Return [X, Y] of the center of cell containing provided text 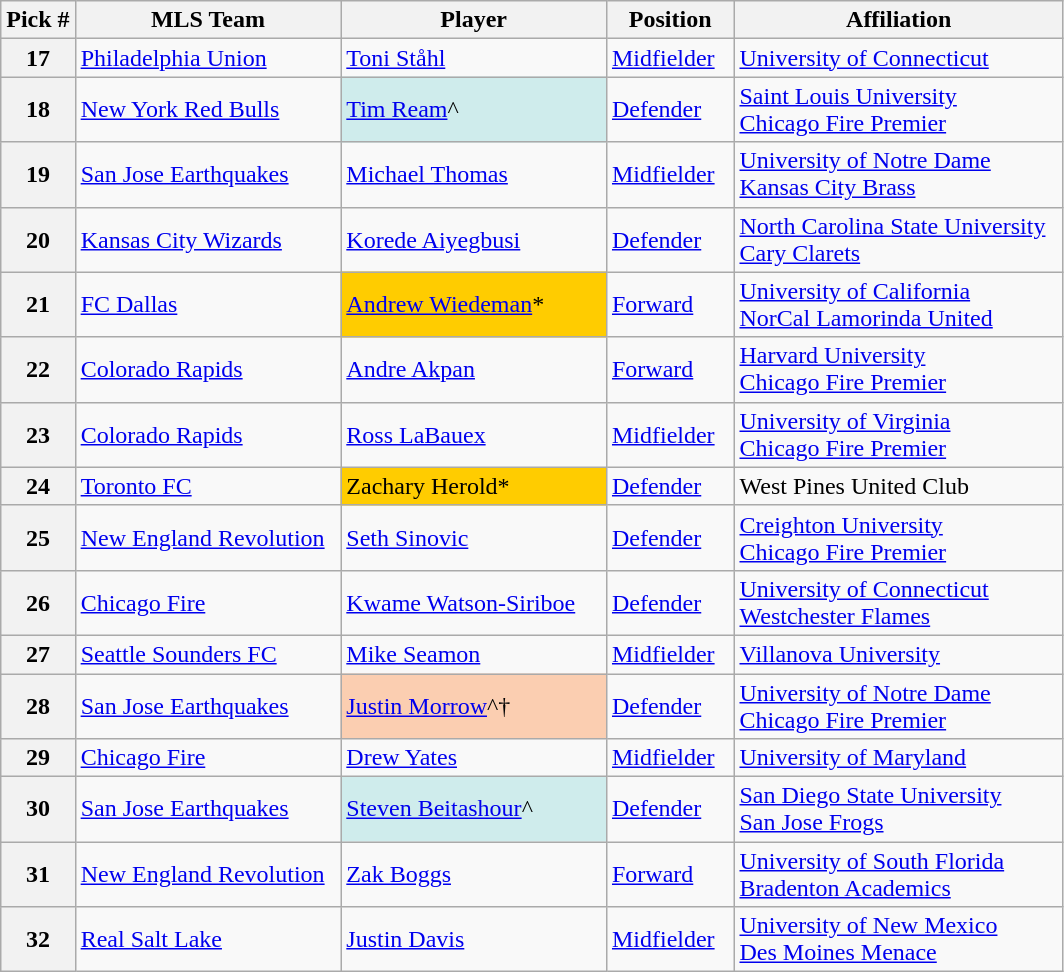
17 [38, 58]
30 [38, 810]
23 [38, 434]
Harvard UniversityChicago Fire Premier [898, 370]
Saint Louis UniversityChicago Fire Premier [898, 110]
Andre Akpan [474, 370]
Zak Boggs [474, 874]
Pick # [38, 20]
Real Salt Lake [208, 940]
Seattle Sounders FC [208, 654]
27 [38, 654]
Justin Davis [474, 940]
Justin Morrow^† [474, 706]
San Diego State UniversitySan Jose Frogs [898, 810]
University of ConnecticutWestchester Flames [898, 602]
25 [38, 538]
Mike Seamon [474, 654]
Seth Sinovic [474, 538]
Zachary Herold* [474, 486]
Drew Yates [474, 758]
Tim Ream^ [474, 110]
31 [38, 874]
28 [38, 706]
Creighton UniversityChicago Fire Premier [898, 538]
Philadelphia Union [208, 58]
University of CaliforniaNorCal Lamorinda United [898, 304]
North Carolina State UniversityCary Clarets [898, 240]
Toni Ståhl [474, 58]
Andrew Wiedeman* [474, 304]
22 [38, 370]
University of Notre DameChicago Fire Premier [898, 706]
19 [38, 174]
18 [38, 110]
University of Connecticut [898, 58]
University of South FloridaBradenton Academics [898, 874]
Steven Beitashour^ [474, 810]
Michael Thomas [474, 174]
24 [38, 486]
Affiliation [898, 20]
26 [38, 602]
Toronto FC [208, 486]
21 [38, 304]
Korede Aiyegbusi [474, 240]
29 [38, 758]
West Pines United Club [898, 486]
MLS Team [208, 20]
Ross LaBauex [474, 434]
University of Maryland [898, 758]
32 [38, 940]
University of New MexicoDes Moines Menace [898, 940]
Kansas City Wizards [208, 240]
University of VirginiaChicago Fire Premier [898, 434]
University of Notre DameKansas City Brass [898, 174]
Player [474, 20]
FC Dallas [208, 304]
Kwame Watson-Siriboe [474, 602]
Position [670, 20]
New York Red Bulls [208, 110]
Villanova University [898, 654]
20 [38, 240]
